Find where the given text appears and provide that cell's center as (X, Y) coordinate. 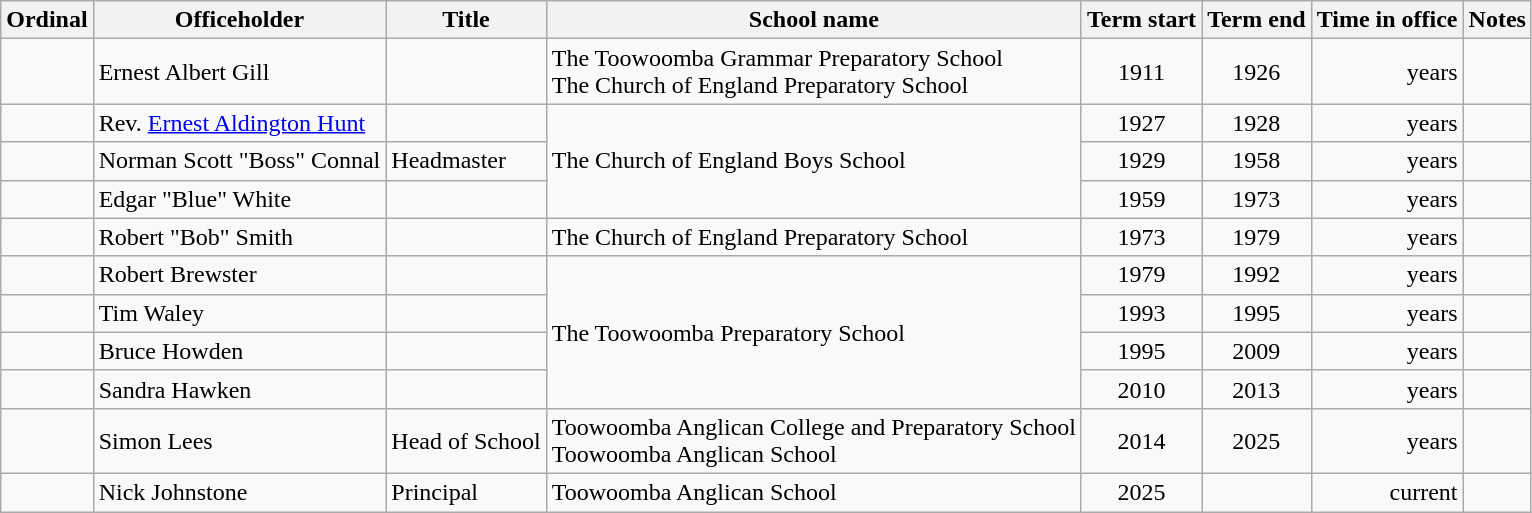
Principal (466, 492)
2014 (1141, 440)
Nick Johnstone (240, 492)
Tim Waley (240, 313)
Head of School (466, 440)
Time in office (1387, 20)
School name (814, 20)
1992 (1257, 275)
Term end (1257, 20)
Toowoomba Anglican School (814, 492)
Ordinal (47, 20)
Edgar "Blue" White (240, 199)
1926 (1257, 72)
1928 (1257, 123)
The Toowoomba Preparatory School (814, 332)
Headmaster (466, 161)
Rev. Ernest Aldington Hunt (240, 123)
2013 (1257, 389)
Toowoomba Anglican College and Preparatory SchoolToowoomba Anglican School (814, 440)
2010 (1141, 389)
1993 (1141, 313)
Ernest Albert Gill (240, 72)
The Church of England Preparatory School (814, 237)
Simon Lees (240, 440)
Bruce Howden (240, 351)
Title (466, 20)
Robert "Bob" Smith (240, 237)
1911 (1141, 72)
Officeholder (240, 20)
1927 (1141, 123)
Robert Brewster (240, 275)
2009 (1257, 351)
The Church of England Boys School (814, 161)
current (1387, 492)
1959 (1141, 199)
1958 (1257, 161)
Norman Scott "Boss" Connal (240, 161)
1929 (1141, 161)
Sandra Hawken (240, 389)
Term start (1141, 20)
Notes (1497, 20)
The Toowoomba Grammar Preparatory SchoolThe Church of England Preparatory School (814, 72)
